Search for the cell housing the specified text and yield its [X, Y] center coordinate. 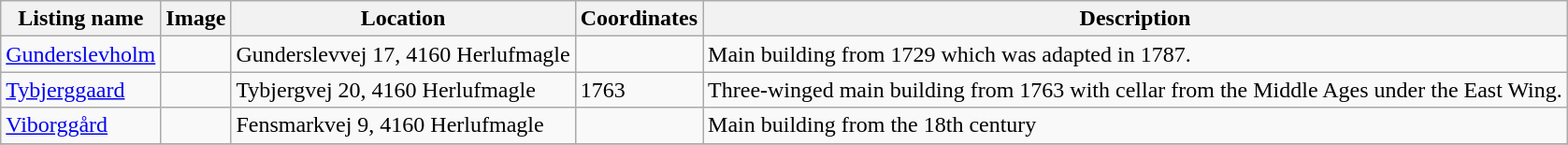
Gunderslevvej 17, 4160 Herlufmagle [403, 54]
1763 [639, 90]
Coordinates [639, 19]
Three-winged main building from 1763 with cellar from the Middle Ages under the East Wing. [1135, 90]
Tybjerggaard [80, 90]
Main building from the 18th century [1135, 125]
Location [403, 19]
Main building from 1729 which was adapted in 1787. [1135, 54]
Fensmarkvej 9, 4160 Herlufmagle [403, 125]
Image [196, 19]
Listing name [80, 19]
Tybjergvej 20, 4160 Herlufmagle [403, 90]
Gunderslevholm [80, 54]
Description [1135, 19]
Viborggård [80, 125]
